Extract the [x, y] coordinate from the center of the cell holding the provided text.  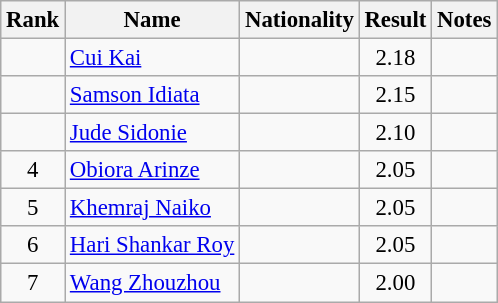
7 [33, 283]
2.10 [396, 133]
Notes [464, 20]
Wang Zhouzhou [152, 283]
Samson Idiata [152, 95]
Hari Shankar Roy [152, 245]
Result [396, 20]
2.00 [396, 283]
Rank [33, 20]
Cui Kai [152, 58]
6 [33, 245]
5 [33, 208]
4 [33, 170]
Jude Sidonie [152, 133]
Nationality [300, 20]
2.15 [396, 95]
Khemraj Naiko [152, 208]
Obiora Arinze [152, 170]
Name [152, 20]
2.18 [396, 58]
